Scan for the cell matching the given text and deliver its (x, y) coordinate at center. 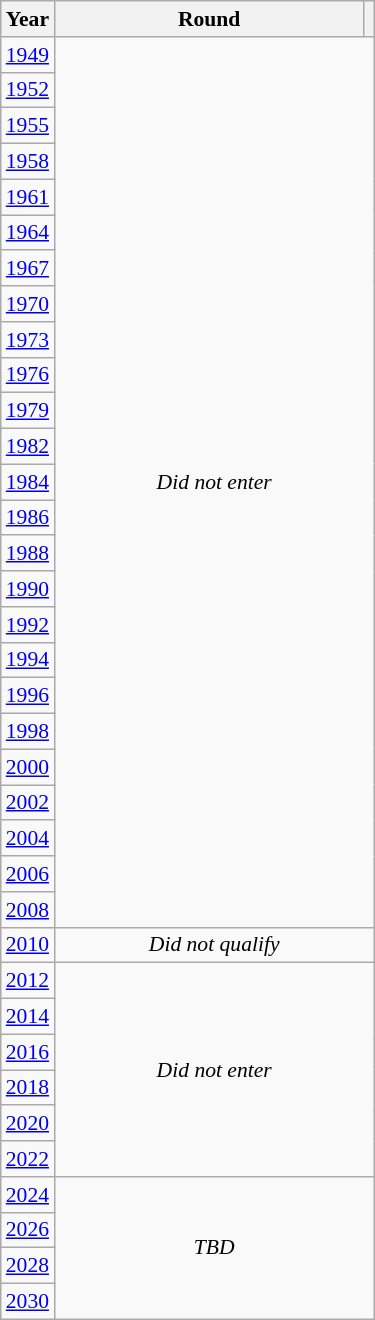
2000 (28, 767)
1988 (28, 554)
1973 (28, 340)
2026 (28, 1230)
1990 (28, 589)
1998 (28, 732)
Year (28, 19)
1976 (28, 375)
2018 (28, 1088)
2030 (28, 1302)
1955 (28, 126)
1961 (28, 197)
Round (209, 19)
2014 (28, 1017)
2004 (28, 839)
1986 (28, 518)
2012 (28, 981)
1982 (28, 447)
1967 (28, 269)
2006 (28, 874)
2024 (28, 1195)
1964 (28, 233)
1952 (28, 90)
2016 (28, 1052)
1949 (28, 55)
2008 (28, 910)
1979 (28, 411)
1970 (28, 304)
1994 (28, 660)
2020 (28, 1124)
2002 (28, 803)
1992 (28, 625)
1958 (28, 162)
1984 (28, 482)
Did not qualify (214, 945)
1996 (28, 696)
2022 (28, 1159)
TBD (214, 1248)
2010 (28, 945)
2028 (28, 1266)
